Detect which cell encompasses the target text, then output its (X, Y) center coordinate. 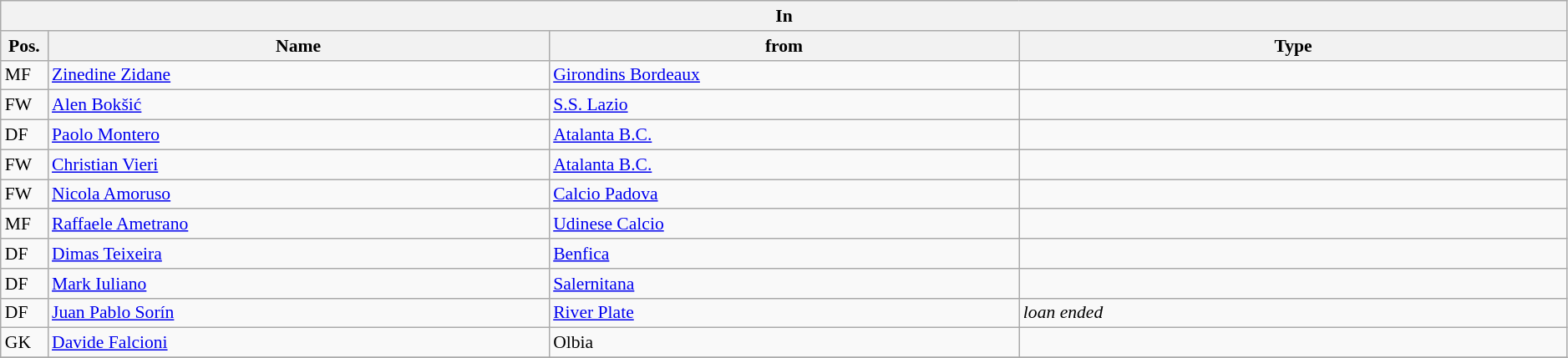
Olbia (784, 343)
Zinedine Zidane (298, 75)
River Plate (784, 313)
Benfica (784, 254)
Juan Pablo Sorín (298, 313)
Paolo Montero (298, 135)
Girondins Bordeaux (784, 75)
Davide Falcioni (298, 343)
Alen Bokšić (298, 105)
Dimas Teixeira (298, 254)
In (784, 16)
Salernitana (784, 284)
Udinese Calcio (784, 224)
Mark Iuliano (298, 284)
from (784, 46)
loan ended (1293, 313)
Type (1293, 46)
Pos. (24, 46)
Christian Vieri (298, 164)
Nicola Amoruso (298, 194)
Calcio Padova (784, 194)
Raffaele Ametrano (298, 224)
Name (298, 46)
S.S. Lazio (784, 105)
GK (24, 343)
